Capture the cell that displays the provided text and extract its (x, y) central coordinate. 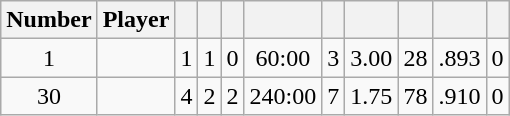
78 (416, 96)
7 (334, 96)
3 (334, 58)
1.75 (372, 96)
28 (416, 58)
30 (49, 96)
.910 (460, 96)
.893 (460, 58)
60:00 (283, 58)
240:00 (283, 96)
Number (49, 20)
3.00 (372, 58)
Player (136, 20)
4 (186, 96)
